Detect which cell encompasses the target text, then output its (X, Y) center coordinate. 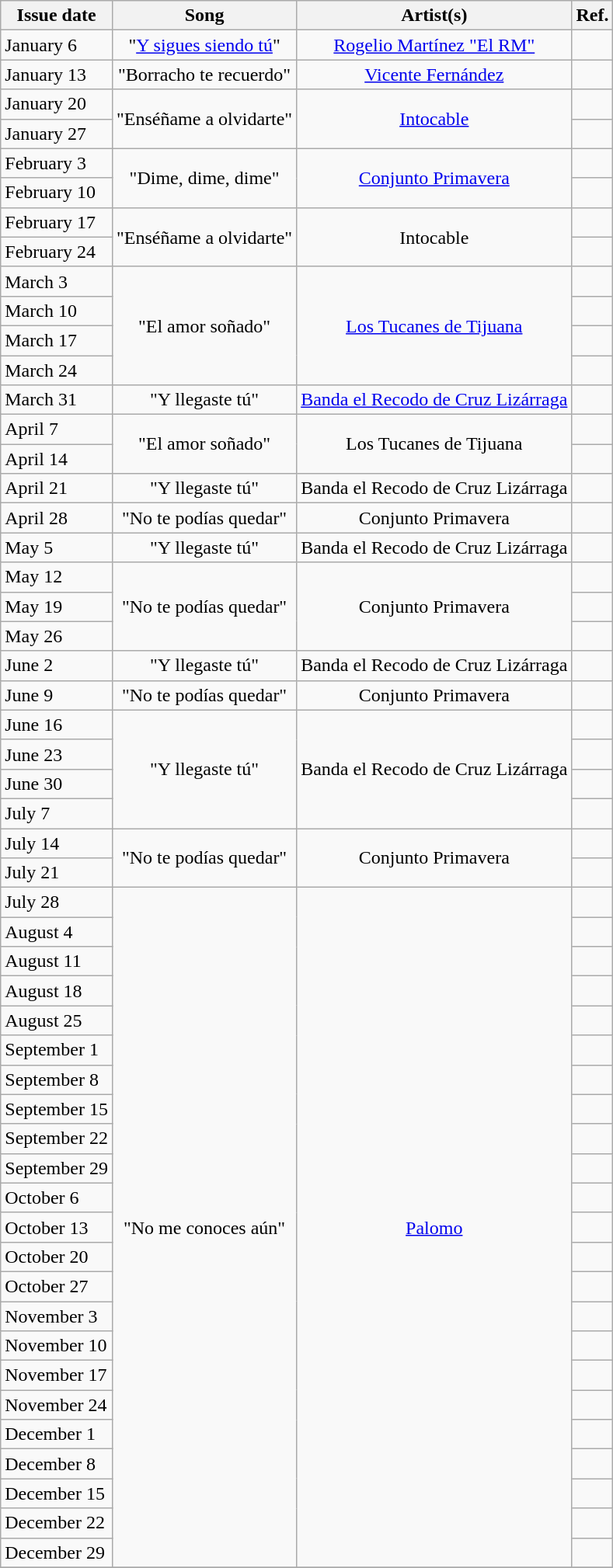
"Y sigues siendo tú" (204, 45)
June 9 (57, 695)
Rogelio Martínez "El RM" (434, 45)
"Dime, dime, dime" (204, 178)
"Borracho te recuerdo" (204, 75)
October 13 (57, 1227)
January 13 (57, 75)
October 27 (57, 1286)
February 17 (57, 222)
July 14 (57, 843)
December 8 (57, 1464)
Palomo (434, 1227)
Vicente Fernández (434, 75)
August 18 (57, 991)
September 15 (57, 1109)
June 23 (57, 754)
November 17 (57, 1375)
August 4 (57, 932)
March 10 (57, 311)
May 26 (57, 636)
March 17 (57, 340)
April 28 (57, 518)
March 31 (57, 400)
July 28 (57, 902)
November 3 (57, 1316)
January 27 (57, 134)
September 1 (57, 1050)
December 22 (57, 1523)
September 29 (57, 1168)
Song (204, 16)
December 29 (57, 1552)
November 24 (57, 1405)
April 7 (57, 429)
May 12 (57, 577)
February 10 (57, 193)
March 3 (57, 281)
September 22 (57, 1139)
August 25 (57, 1020)
February 3 (57, 163)
February 24 (57, 252)
"No me conoces aún" (204, 1227)
October 20 (57, 1257)
March 24 (57, 370)
May 5 (57, 548)
June 2 (57, 666)
December 1 (57, 1434)
September 8 (57, 1080)
January 20 (57, 104)
April 14 (57, 459)
November 10 (57, 1346)
Ref. (592, 16)
December 15 (57, 1493)
August 11 (57, 961)
July 21 (57, 873)
Issue date (57, 16)
April 21 (57, 488)
January 6 (57, 45)
May 19 (57, 607)
Artist(s) (434, 16)
July 7 (57, 813)
October 6 (57, 1198)
June 30 (57, 784)
June 16 (57, 725)
